Return [X, Y] of the center of cell containing provided text 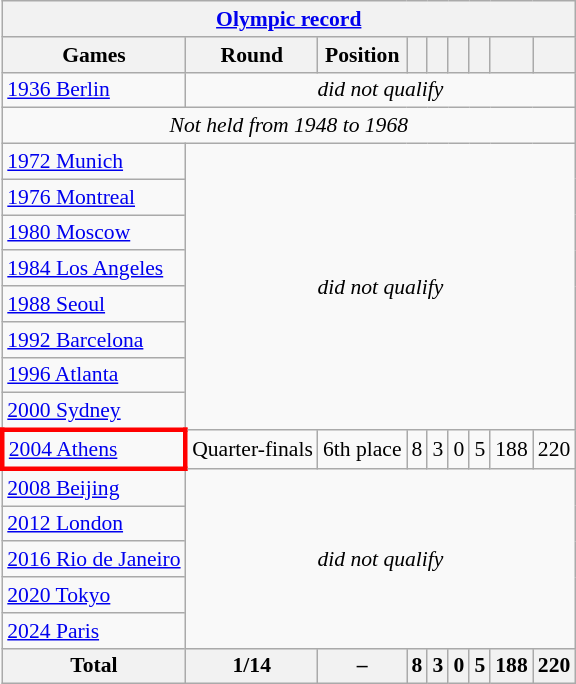
Games [94, 55]
2012 London [94, 524]
Quarter-finals [252, 450]
2024 Paris [94, 631]
1984 Los Angeles [94, 269]
2000 Sydney [94, 412]
1988 Seoul [94, 304]
2020 Tokyo [94, 595]
2016 Rio de Janeiro [94, 560]
Round [252, 55]
1972 Munich [94, 162]
1/14 [252, 666]
2004 Athens [94, 450]
1976 Montreal [94, 197]
1992 Barcelona [94, 340]
Olympic record [288, 19]
6th place [362, 450]
2008 Beijing [94, 488]
1980 Moscow [94, 233]
1996 Atlanta [94, 375]
Total [94, 666]
1936 Berlin [94, 90]
Position [362, 55]
Not held from 1948 to 1968 [288, 126]
– [362, 666]
